Pinpoint the cell where the given text exists, returning its (X, Y) midpoint coordinate. 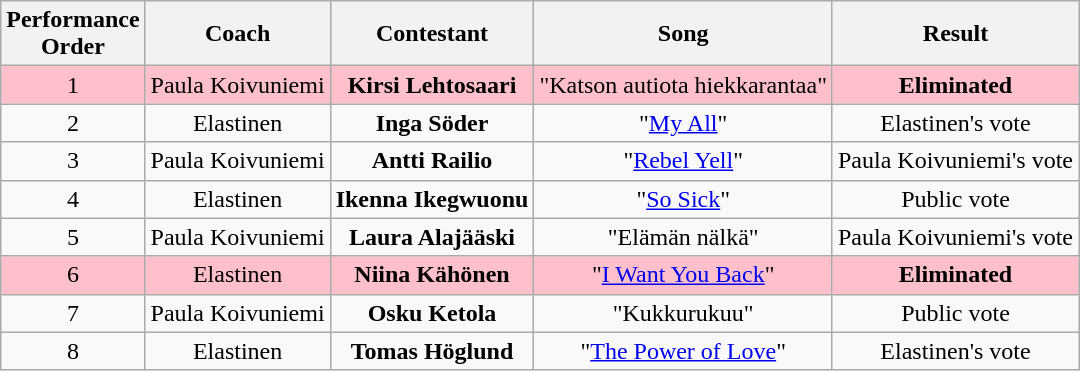
Tomas Höglund (432, 351)
Osku Ketola (432, 313)
7 (73, 313)
"Rebel Yell" (684, 161)
Song (684, 34)
6 (73, 275)
Contestant (432, 34)
3 (73, 161)
"So Sick" (684, 199)
Niina Kähönen (432, 275)
"The Power of Love" (684, 351)
1 (73, 85)
Inga Söder (432, 123)
5 (73, 237)
4 (73, 199)
"My All" (684, 123)
Result (955, 34)
Laura Alajääski (432, 237)
Coach (238, 34)
2 (73, 123)
Ikenna Ikegwuonu (432, 199)
"Kukkurukuu" (684, 313)
"I Want You Back" (684, 275)
Antti Railio (432, 161)
Kirsi Lehtosaari (432, 85)
8 (73, 351)
"Elämän nälkä" (684, 237)
Performance Order (73, 34)
"Katson autiota hiekkarantaa" (684, 85)
